For the text-containing cell, return its midpoint in (x, y) coordinate format. 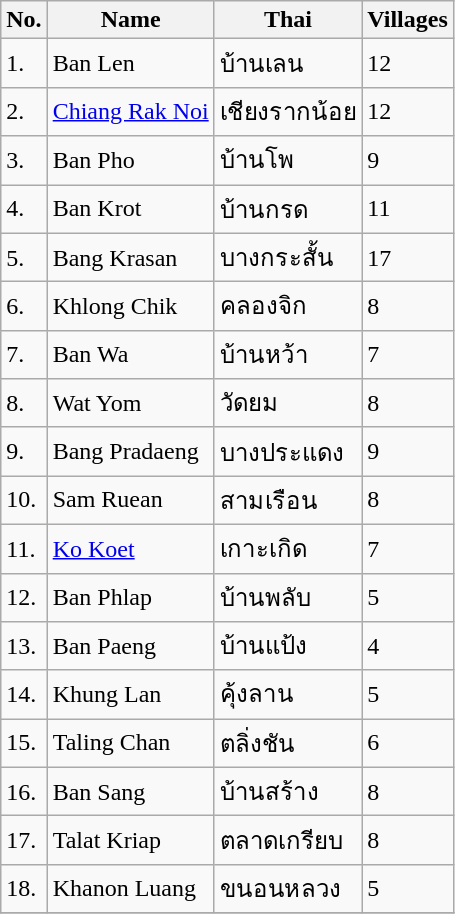
6 (408, 744)
Villages (408, 20)
16. (24, 792)
สามเรือน (288, 500)
14. (24, 694)
เชียงรากน้อย (288, 112)
Ko Koet (130, 548)
Talat Kriap (130, 840)
ตลิ่งชัน (288, 744)
Ban Pho (130, 160)
Ban Paeng (130, 646)
8. (24, 404)
บ้านเลน (288, 64)
Ban Sang (130, 792)
11. (24, 548)
18. (24, 888)
Taling Chan (130, 744)
9. (24, 452)
6. (24, 306)
Name (130, 20)
บางประแดง (288, 452)
Bang Krasan (130, 258)
3. (24, 160)
Ban Wa (130, 354)
Khanon Luang (130, 888)
บ้านกรด (288, 208)
Ban Phlap (130, 598)
Bang Pradaeng (130, 452)
Sam Ruean (130, 500)
Chiang Rak Noi (130, 112)
Thai (288, 20)
ตลาดเกรียบ (288, 840)
2. (24, 112)
คลองจิก (288, 306)
บ้านหว้า (288, 354)
Khlong Chik (130, 306)
บ้านสร้าง (288, 792)
7. (24, 354)
11 (408, 208)
17 (408, 258)
ขนอนหลวง (288, 888)
13. (24, 646)
คุ้งลาน (288, 694)
เกาะเกิด (288, 548)
บางกระสั้น (288, 258)
4 (408, 646)
บ้านโพ (288, 160)
4. (24, 208)
บ้านพลับ (288, 598)
Wat Yom (130, 404)
Ban Krot (130, 208)
Ban Len (130, 64)
No. (24, 20)
17. (24, 840)
1. (24, 64)
Khung Lan (130, 694)
10. (24, 500)
12. (24, 598)
วัดยม (288, 404)
15. (24, 744)
5. (24, 258)
บ้านแป้ง (288, 646)
